Provide the [x, y] coordinate of the cell's center where the given text is located.  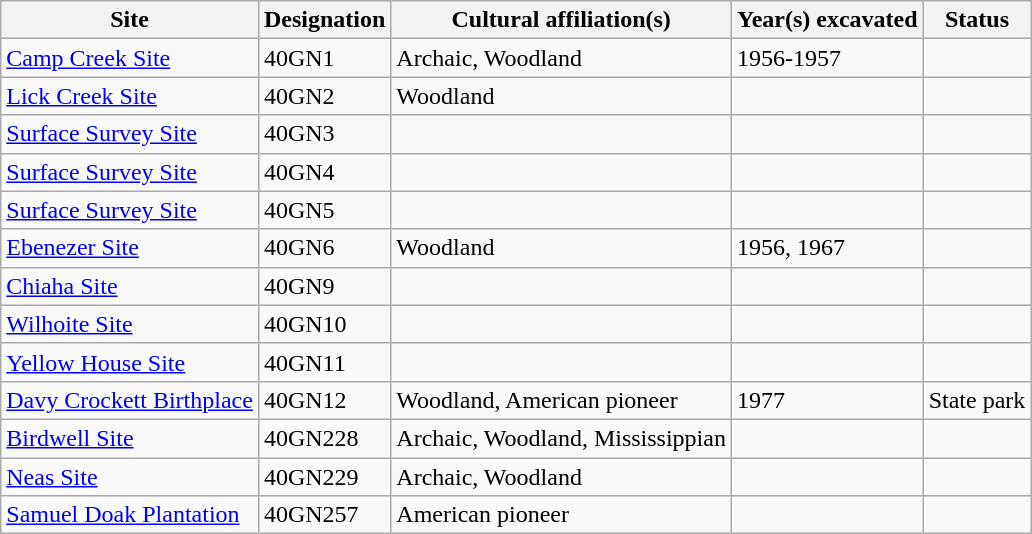
State park [977, 400]
Chiaha Site [130, 286]
Ebenezer Site [130, 248]
Birdwell Site [130, 438]
40GN11 [324, 362]
40GN1 [324, 58]
Year(s) excavated [827, 20]
American pioneer [562, 515]
Cultural affiliation(s) [562, 20]
Samuel Doak Plantation [130, 515]
1956-1957 [827, 58]
Wilhoite Site [130, 324]
40GN6 [324, 248]
40GN229 [324, 477]
Lick Creek Site [130, 96]
Camp Creek Site [130, 58]
Davy Crockett Birthplace [130, 400]
Yellow House Site [130, 362]
40GN257 [324, 515]
1956, 1967 [827, 248]
Woodland, American pioneer [562, 400]
40GN9 [324, 286]
40GN12 [324, 400]
40GN3 [324, 134]
40GN10 [324, 324]
1977 [827, 400]
40GN4 [324, 172]
40GN5 [324, 210]
40GN228 [324, 438]
40GN2 [324, 96]
Neas Site [130, 477]
Status [977, 20]
Designation [324, 20]
Site [130, 20]
Archaic, Woodland, Mississippian [562, 438]
